Capture the cell that displays the provided text and extract its (x, y) central coordinate. 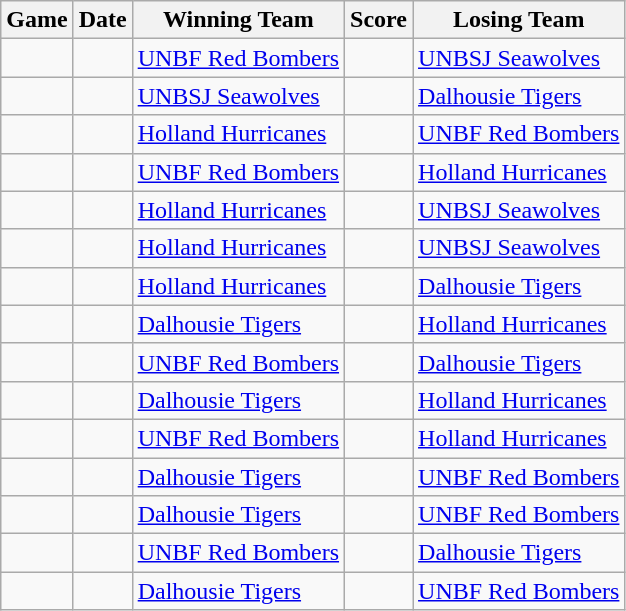
Game (37, 20)
Score (379, 20)
Winning Team (238, 20)
Date (102, 20)
Losing Team (519, 20)
